Find where the given text appears and provide that cell's center as (x, y) coordinate. 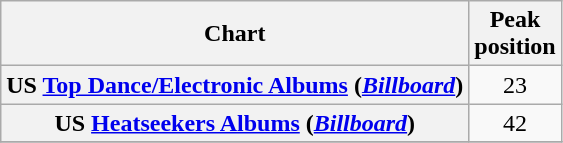
US Top Dance/Electronic Albums (Billboard) (235, 85)
23 (515, 85)
Peakposition (515, 34)
42 (515, 123)
US Heatseekers Albums (Billboard) (235, 123)
Chart (235, 34)
